Locate the cell with the specified text and output its (X, Y) center coordinate. 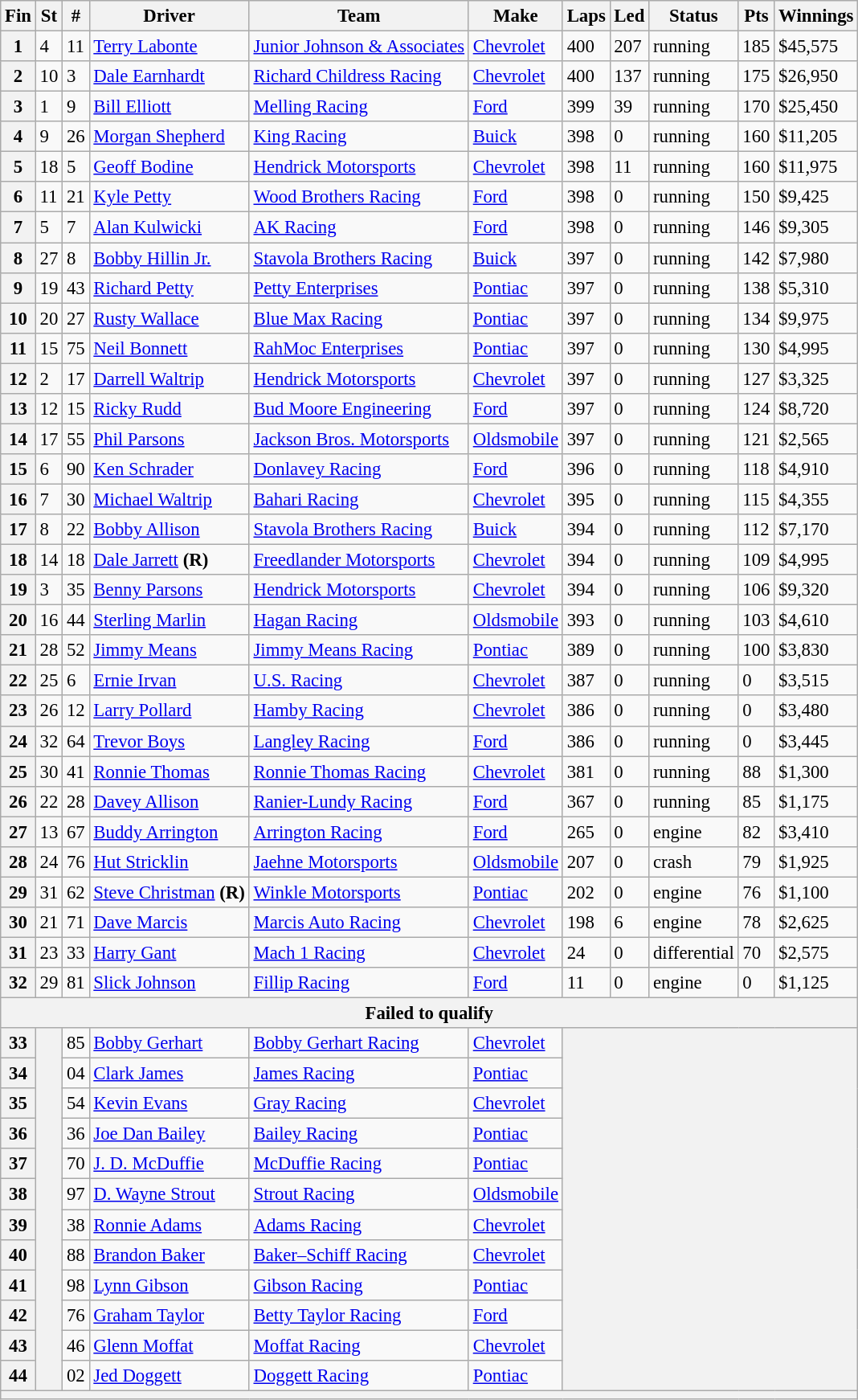
Hagan Racing (358, 620)
D. Wayne Strout (169, 1194)
Brandon Baker (169, 1255)
$2,575 (816, 952)
Glenn Moffat (169, 1345)
$1,925 (816, 862)
146 (757, 227)
42 (18, 1315)
Ricky Rudd (169, 409)
Ronnie Adams (169, 1225)
81 (76, 983)
Bud Moore Engineering (358, 409)
90 (76, 469)
$3,515 (816, 681)
175 (757, 76)
Phil Parsons (169, 439)
Make (516, 16)
Graham Taylor (169, 1315)
198 (586, 923)
$9,320 (816, 590)
79 (757, 862)
$9,425 (816, 197)
393 (586, 620)
Failed to qualify (429, 1013)
Trevor Boys (169, 741)
Benny Parsons (169, 590)
Geoff Bodine (169, 167)
Ernie Irvan (169, 681)
Junior Johnson & Associates (358, 47)
King Racing (358, 137)
$2,565 (816, 439)
J. D. McDuffie (169, 1165)
Bill Elliott (169, 107)
71 (76, 923)
$1,100 (816, 892)
$4,910 (816, 469)
AK Racing (358, 227)
$4,610 (816, 620)
Ronnie Thomas (169, 772)
127 (757, 379)
$7,980 (816, 258)
185 (757, 47)
Richard Childress Racing (358, 76)
Terry Labonte (169, 47)
Richard Petty (169, 288)
115 (757, 499)
67 (76, 832)
Fillip Racing (358, 983)
RahMoc Enterprises (358, 348)
Langley Racing (358, 741)
Steve Christman (R) (169, 892)
$7,170 (816, 530)
Betty Taylor Racing (358, 1315)
U.S. Racing (358, 681)
Moffat Racing (358, 1345)
Buddy Arrington (169, 832)
78 (757, 923)
Morgan Shepherd (169, 137)
Jimmy Means Racing (358, 650)
Driver (169, 16)
265 (586, 832)
40 (18, 1255)
109 (757, 560)
Melling Racing (358, 107)
$5,310 (816, 288)
Adams Racing (358, 1225)
124 (757, 409)
Arrington Racing (358, 832)
$3,445 (816, 741)
$1,300 (816, 772)
Team (358, 16)
Rusty Wallace (169, 318)
$4,355 (816, 499)
75 (76, 348)
# (76, 16)
Bahari Racing (358, 499)
02 (76, 1376)
389 (586, 650)
Kevin Evans (169, 1103)
Bobby Gerhart Racing (358, 1043)
Dale Earnhardt (169, 76)
381 (586, 772)
97 (76, 1194)
Jaehne Motorsports (358, 862)
$11,975 (816, 167)
Bobby Gerhart (169, 1043)
Neil Bonnett (169, 348)
$3,325 (816, 379)
100 (757, 650)
64 (76, 741)
$3,480 (816, 711)
Jimmy Means (169, 650)
Winkle Motorsports (358, 892)
Donlavey Racing (358, 469)
$9,305 (816, 227)
Hut Stricklin (169, 862)
Bailey Racing (358, 1134)
Hamby Racing (358, 711)
46 (76, 1345)
Darrell Waltrip (169, 379)
Doggett Racing (358, 1376)
$45,575 (816, 47)
Fin (18, 16)
Freedlander Motorsports (358, 560)
Gibson Racing (358, 1285)
04 (76, 1074)
Bobby Hillin Jr. (169, 258)
$9,975 (816, 318)
Alan Kulwicki (169, 227)
$8,720 (816, 409)
Ronnie Thomas Racing (358, 772)
395 (586, 499)
Wood Brothers Racing (358, 197)
Jed Doggett (169, 1376)
Mach 1 Racing (358, 952)
138 (757, 288)
137 (630, 76)
$11,205 (816, 137)
Pts (757, 16)
396 (586, 469)
55 (76, 439)
202 (586, 892)
Blue Max Racing (358, 318)
Dale Jarrett (R) (169, 560)
$1,125 (816, 983)
$1,175 (816, 801)
Slick Johnson (169, 983)
Kyle Petty (169, 197)
Ranier-Lundy Racing (358, 801)
Jackson Bros. Motorsports (358, 439)
Baker–Schiff Racing (358, 1255)
Petty Enterprises (358, 288)
112 (757, 530)
121 (757, 439)
98 (76, 1285)
McDuffie Racing (358, 1165)
Larry Pollard (169, 711)
Laps (586, 16)
34 (18, 1074)
Status (694, 16)
134 (757, 318)
Harry Gant (169, 952)
106 (757, 590)
$3,830 (816, 650)
Ken Schrader (169, 469)
150 (757, 197)
118 (757, 469)
62 (76, 892)
399 (586, 107)
387 (586, 681)
54 (76, 1103)
367 (586, 801)
Davey Allison (169, 801)
142 (757, 258)
37 (18, 1165)
Led (630, 16)
Joe Dan Bailey (169, 1134)
James Racing (358, 1074)
Michael Waltrip (169, 499)
103 (757, 620)
Winnings (816, 16)
Strout Racing (358, 1194)
differential (694, 952)
$2,625 (816, 923)
Dave Marcis (169, 923)
52 (76, 650)
St (48, 16)
130 (757, 348)
Marcis Auto Racing (358, 923)
$26,950 (816, 76)
Lynn Gibson (169, 1285)
Clark James (169, 1074)
170 (757, 107)
$3,410 (816, 832)
$25,450 (816, 107)
82 (757, 832)
crash (694, 862)
Bobby Allison (169, 530)
Gray Racing (358, 1103)
Sterling Marlin (169, 620)
